Return the [X, Y] coordinate for the center point of the cell that contains the specified text.  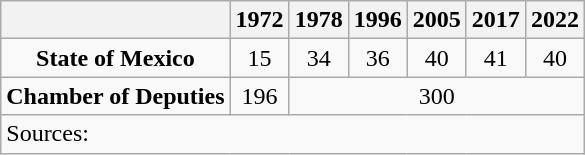
Chamber of Deputies [116, 96]
15 [260, 58]
196 [260, 96]
36 [378, 58]
Sources: [293, 134]
1972 [260, 20]
34 [318, 58]
2022 [554, 20]
2005 [436, 20]
1978 [318, 20]
41 [496, 58]
1996 [378, 20]
300 [436, 96]
State of Mexico [116, 58]
2017 [496, 20]
